Identify which cell holds the provided text, then report its [X, Y] central coordinate. 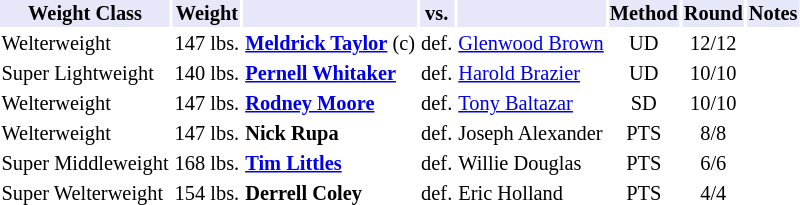
Notes [773, 14]
Method [644, 14]
Nick Rupa [330, 134]
12/12 [713, 44]
Harold Brazier [532, 74]
SD [644, 104]
Weight [207, 14]
Tim Littles [330, 164]
140 lbs. [207, 74]
Joseph Alexander [532, 134]
Super Lightweight [85, 74]
Super Middleweight [85, 164]
8/8 [713, 134]
Glenwood Brown [532, 44]
Rodney Moore [330, 104]
Pernell Whitaker [330, 74]
Weight Class [85, 14]
Tony Baltazar [532, 104]
168 lbs. [207, 164]
vs. [437, 14]
Willie Douglas [532, 164]
Meldrick Taylor (c) [330, 44]
6/6 [713, 164]
Round [713, 14]
